Find where the given text appears and provide that cell's center as [X, Y] coordinate. 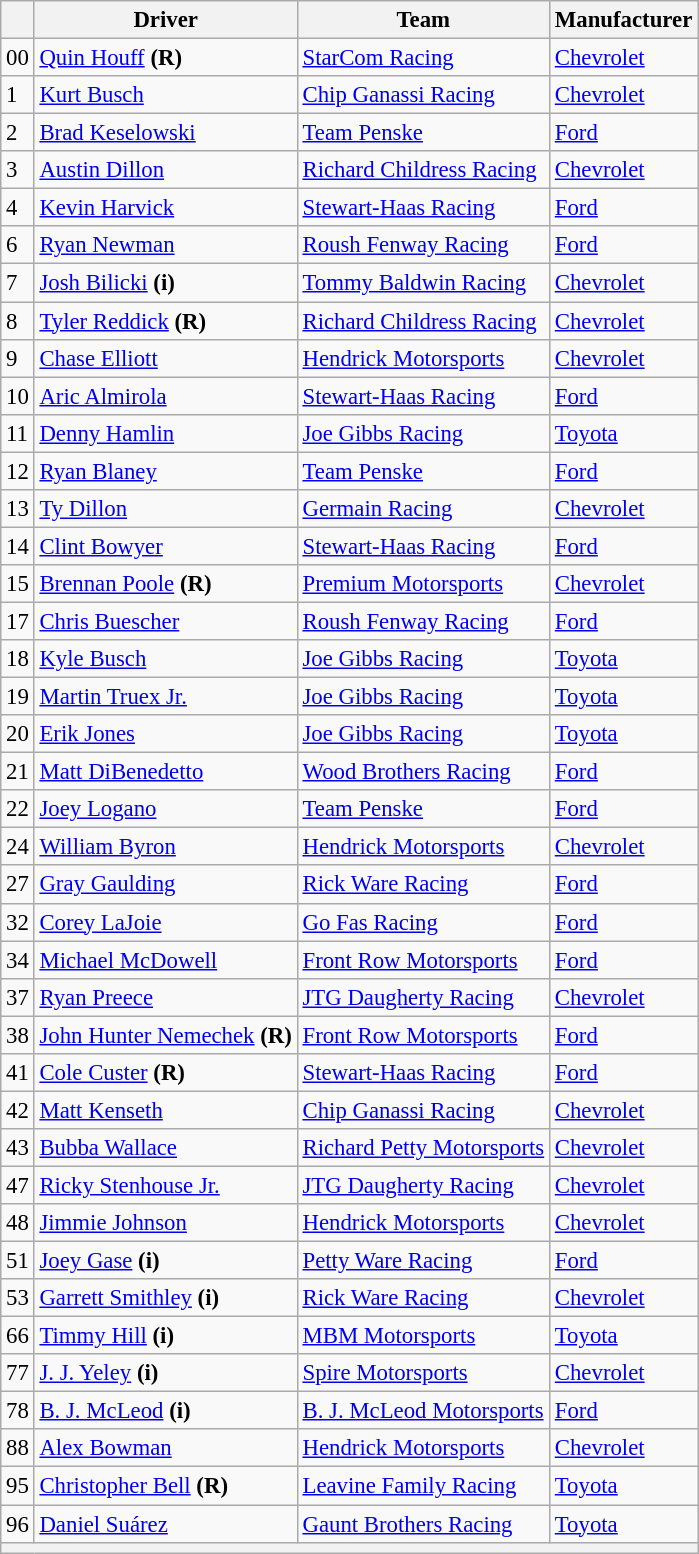
Austin Dillon [166, 170]
Alex Bowman [166, 1449]
Ryan Newman [166, 245]
Denny Hamlin [166, 433]
Team [423, 20]
4 [18, 208]
Quin Houff (R) [166, 58]
11 [18, 433]
Chase Elliott [166, 358]
Josh Bilicki (i) [166, 283]
Brennan Poole (R) [166, 584]
J. J. Yeley (i) [166, 1373]
42 [18, 1110]
51 [18, 1261]
John Hunter Nemechek (R) [166, 1035]
13 [18, 509]
1 [18, 95]
Ryan Blaney [166, 471]
41 [18, 1073]
20 [18, 734]
Matt DiBenedetto [166, 772]
Kevin Harvick [166, 208]
66 [18, 1336]
Leavine Family Racing [423, 1486]
Ricky Stenhouse Jr. [166, 1185]
Richard Petty Motorsports [423, 1148]
34 [18, 960]
Bubba Wallace [166, 1148]
Jimmie Johnson [166, 1223]
95 [18, 1486]
Tyler Reddick (R) [166, 321]
3 [18, 170]
32 [18, 922]
Martin Truex Jr. [166, 697]
Manufacturer [623, 20]
Germain Racing [423, 509]
Gaunt Brothers Racing [423, 1524]
77 [18, 1373]
Daniel Suárez [166, 1524]
Premium Motorsports [423, 584]
William Byron [166, 847]
7 [18, 283]
27 [18, 885]
Joey Logano [166, 809]
15 [18, 584]
Driver [166, 20]
12 [18, 471]
53 [18, 1298]
14 [18, 546]
Michael McDowell [166, 960]
Corey LaJoie [166, 922]
MBM Motorsports [423, 1336]
88 [18, 1449]
Matt Kenseth [166, 1110]
Kurt Busch [166, 95]
Tommy Baldwin Racing [423, 283]
Garrett Smithley (i) [166, 1298]
22 [18, 809]
17 [18, 621]
2 [18, 133]
21 [18, 772]
10 [18, 396]
Petty Ware Racing [423, 1261]
Aric Almirola [166, 396]
47 [18, 1185]
Brad Keselowski [166, 133]
8 [18, 321]
Go Fas Racing [423, 922]
00 [18, 58]
96 [18, 1524]
Christopher Bell (R) [166, 1486]
19 [18, 697]
Timmy Hill (i) [166, 1336]
37 [18, 997]
Gray Gaulding [166, 885]
StarCom Racing [423, 58]
43 [18, 1148]
48 [18, 1223]
9 [18, 358]
Clint Bowyer [166, 546]
Spire Motorsports [423, 1373]
Ty Dillon [166, 509]
B. J. McLeod (i) [166, 1411]
38 [18, 1035]
24 [18, 847]
Erik Jones [166, 734]
Wood Brothers Racing [423, 772]
Ryan Preece [166, 997]
78 [18, 1411]
Joey Gase (i) [166, 1261]
B. J. McLeod Motorsports [423, 1411]
18 [18, 659]
Cole Custer (R) [166, 1073]
Chris Buescher [166, 621]
Kyle Busch [166, 659]
6 [18, 245]
